Locate the cell with the specified text and output its [X, Y] center coordinate. 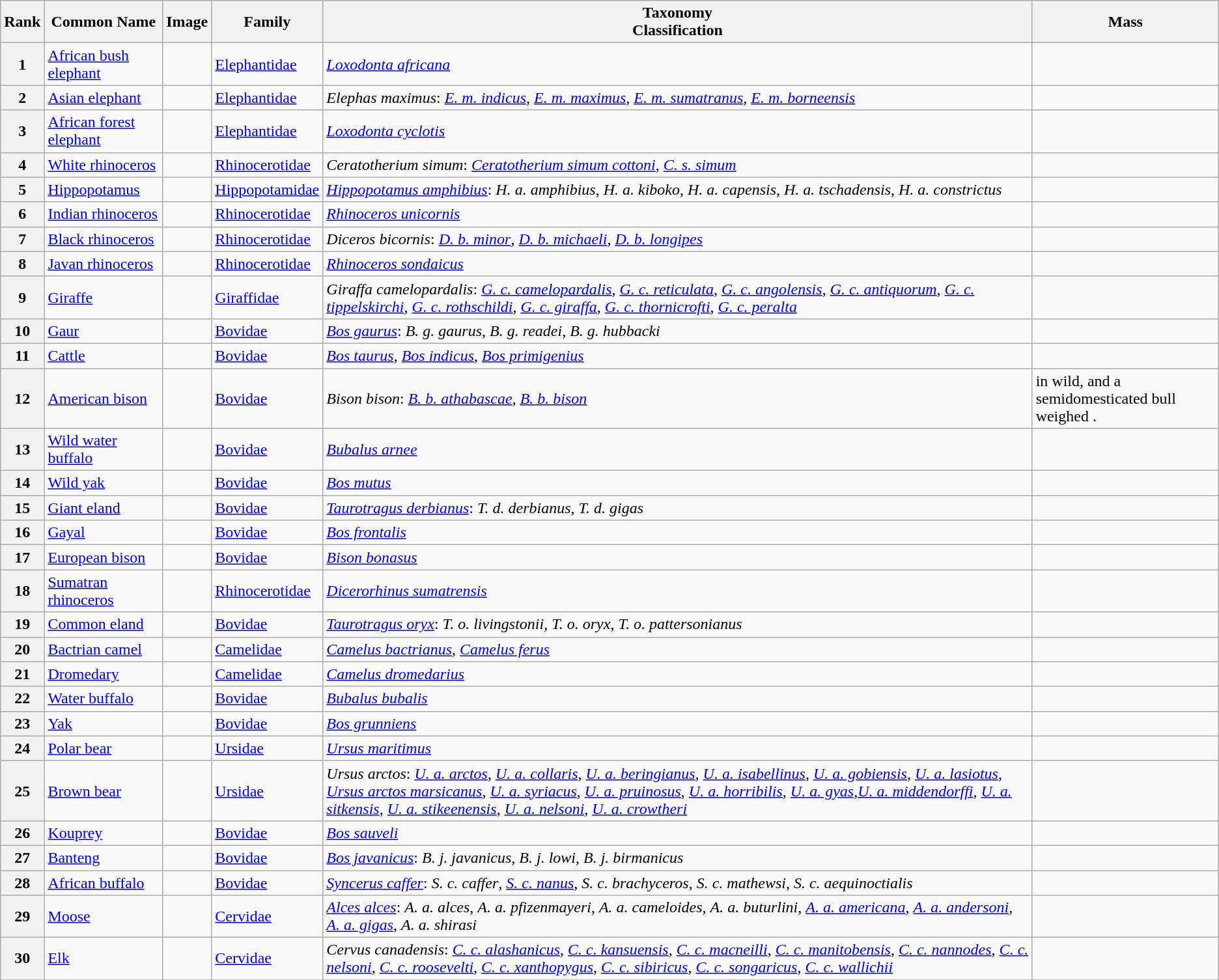
Bos gaurus: B. g. gaurus, B. g. readei, B. g. hubbacki [677, 331]
Kouprey [104, 833]
27 [22, 858]
13 [22, 449]
Bison bison: B. b. athabascae, B. b. bison [677, 399]
Taurotragus oryx: T. o. livingstonii, T. o. oryx, T. o. pattersonianus [677, 624]
Brown bear [104, 791]
Camelus bactrianus, Camelus ferus [677, 649]
Bactrian camel [104, 649]
Loxodonta africana [677, 64]
Rhinoceros sondaicus [677, 264]
Banteng [104, 858]
African buffalo [104, 882]
2 [22, 98]
African forest elephant [104, 132]
Bos frontalis [677, 533]
Camelus dromedarius [677, 674]
Indian rhinoceros [104, 214]
Rank [22, 22]
Taurotragus derbianus: T. d. derbianus, T. d. gigas [677, 508]
Moose [104, 917]
19 [22, 624]
Hippopotamus amphibius: H. a. amphibius, H. a. kiboko, H. a. capensis, H. a. tschadensis, H. a. constrictus [677, 189]
Elephas maximus: E. m. indicus, E. m. maximus, E. m. sumatranus, E. m. borneensis [677, 98]
Giant eland [104, 508]
17 [22, 557]
12 [22, 399]
Asian elephant [104, 98]
15 [22, 508]
Bubalus arnee [677, 449]
28 [22, 882]
11 [22, 356]
Giraffe [104, 297]
25 [22, 791]
Mass [1125, 22]
23 [22, 723]
Alces alces: A. a. alces, A. a. pfizenmayeri, A. a. cameloides, A. a. buturlini, A. a. americana, A. a. andersoni, A. a. gigas, A. a. shirasi [677, 917]
Wild water buffalo [104, 449]
Bos sauveli [677, 833]
Sumatran rhinoceros [104, 591]
Bubalus bubalis [677, 699]
20 [22, 649]
Giraffidae [267, 297]
Hippopotamidae [267, 189]
18 [22, 591]
Loxodonta cyclotis [677, 132]
Elk [104, 959]
in wild, and a semidomesticated bull weighed . [1125, 399]
Javan rhinoceros [104, 264]
Common eland [104, 624]
24 [22, 748]
Image [188, 22]
7 [22, 239]
Rhinoceros unicornis [677, 214]
Hippopotamus [104, 189]
26 [22, 833]
Wild yak [104, 483]
Polar bear [104, 748]
Dicerorhinus sumatrensis [677, 591]
African bush elephant [104, 64]
21 [22, 674]
Bos taurus, Bos indicus, Bos primigenius [677, 356]
9 [22, 297]
Family [267, 22]
14 [22, 483]
Bos javanicus: B. j. javanicus, B. j. lowi, B. j. birmanicus [677, 858]
29 [22, 917]
Dromedary [104, 674]
Gaur [104, 331]
8 [22, 264]
Cattle [104, 356]
Bison bonasus [677, 557]
5 [22, 189]
Common Name [104, 22]
TaxonomyClassification [677, 22]
Yak [104, 723]
16 [22, 533]
30 [22, 959]
3 [22, 132]
Black rhinoceros [104, 239]
Bos grunniens [677, 723]
10 [22, 331]
Water buffalo [104, 699]
22 [22, 699]
4 [22, 165]
1 [22, 64]
American bison [104, 399]
European bison [104, 557]
White rhinoceros [104, 165]
Ursus maritimus [677, 748]
Diceros bicornis: D. b. minor, D. b. michaeli, D. b. longipes [677, 239]
Bos mutus [677, 483]
Gayal [104, 533]
Ceratotherium simum: Ceratotherium simum cottoni, C. s. simum [677, 165]
Syncerus caffer: S. c. caffer, S. c. nanus, S. c. brachyceros, S. c. mathewsi, S. c. aequinoctialis [677, 882]
6 [22, 214]
